Find where the given text appears and provide that cell's center as [X, Y] coordinate. 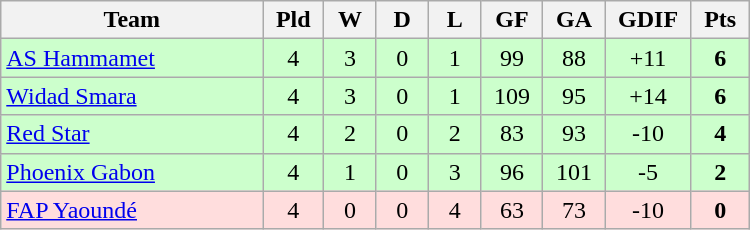
+11 [648, 58]
93 [574, 134]
AS Hammamet [132, 58]
73 [574, 210]
Red Star [132, 134]
109 [512, 96]
GF [512, 20]
W [350, 20]
FAP Yaoundé [132, 210]
Phoenix Gabon [132, 172]
88 [574, 58]
101 [574, 172]
+14 [648, 96]
99 [512, 58]
GDIF [648, 20]
D [402, 20]
Pld [294, 20]
83 [512, 134]
Team [132, 20]
63 [512, 210]
-5 [648, 172]
L [454, 20]
96 [512, 172]
95 [574, 96]
GA [574, 20]
Widad Smara [132, 96]
Pts [720, 20]
